Scan for the cell matching the given text and deliver its [X, Y] coordinate at center. 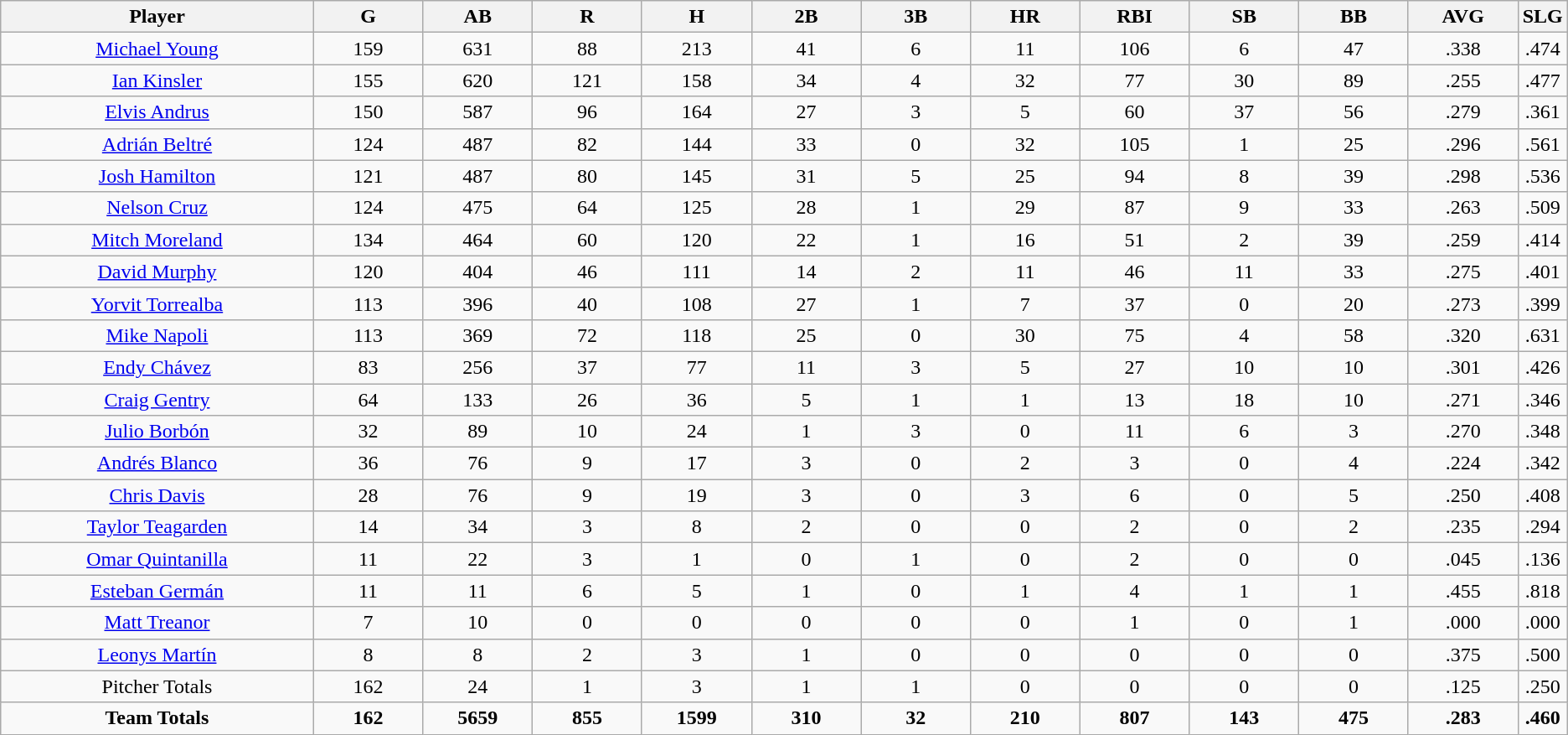
Ian Kinsler [157, 80]
158 [697, 80]
.283 [1462, 718]
.500 [1543, 655]
310 [806, 718]
Leonys Martín [157, 655]
111 [697, 272]
.298 [1462, 176]
118 [697, 335]
125 [697, 208]
H [697, 17]
396 [477, 303]
40 [588, 303]
18 [1245, 400]
17 [697, 463]
Esteban Germán [157, 591]
143 [1245, 718]
Endy Chávez [157, 367]
David Murphy [157, 272]
AVG [1462, 17]
.136 [1543, 559]
.561 [1543, 144]
.263 [1462, 208]
256 [477, 367]
.399 [1543, 303]
587 [477, 112]
SB [1245, 17]
Julio Borbón [157, 432]
.375 [1462, 655]
.045 [1462, 559]
HR [1025, 17]
105 [1134, 144]
3B [916, 17]
56 [1354, 112]
Player [157, 17]
210 [1025, 718]
.348 [1543, 432]
51 [1134, 240]
Josh Hamilton [157, 176]
620 [477, 80]
Omar Quintanilla [157, 559]
Craig Gentry [157, 400]
2B [806, 17]
.361 [1543, 112]
.455 [1462, 591]
88 [588, 49]
G [369, 17]
Chris Davis [157, 495]
.631 [1543, 335]
41 [806, 49]
.279 [1462, 112]
RBI [1134, 17]
.509 [1543, 208]
155 [369, 80]
82 [588, 144]
145 [697, 176]
47 [1354, 49]
144 [697, 144]
.294 [1543, 527]
855 [588, 718]
.474 [1543, 49]
.125 [1462, 686]
31 [806, 176]
Andrés Blanco [157, 463]
19 [697, 495]
BB [1354, 17]
.342 [1543, 463]
87 [1134, 208]
133 [477, 400]
.338 [1462, 49]
369 [477, 335]
.273 [1462, 303]
Mitch Moreland [157, 240]
150 [369, 112]
1599 [697, 718]
.477 [1543, 80]
164 [697, 112]
Michael Young [157, 49]
13 [1134, 400]
.224 [1462, 463]
.255 [1462, 80]
108 [697, 303]
.320 [1462, 335]
Yorvit Torrealba [157, 303]
5659 [477, 718]
159 [369, 49]
213 [697, 49]
.460 [1543, 718]
807 [1134, 718]
106 [1134, 49]
83 [369, 367]
.296 [1462, 144]
58 [1354, 335]
96 [588, 112]
Mike Napoli [157, 335]
404 [477, 272]
631 [477, 49]
.408 [1543, 495]
.414 [1543, 240]
26 [588, 400]
Team Totals [157, 718]
R [588, 17]
Nelson Cruz [157, 208]
134 [369, 240]
29 [1025, 208]
SLG [1543, 17]
20 [1354, 303]
.271 [1462, 400]
.301 [1462, 367]
16 [1025, 240]
.401 [1543, 272]
.259 [1462, 240]
.235 [1462, 527]
72 [588, 335]
AB [477, 17]
.818 [1543, 591]
.270 [1462, 432]
.426 [1543, 367]
.346 [1543, 400]
.275 [1462, 272]
Elvis Andrus [157, 112]
80 [588, 176]
.536 [1543, 176]
Taylor Teagarden [157, 527]
Adrián Beltré [157, 144]
94 [1134, 176]
Matt Treanor [157, 623]
464 [477, 240]
75 [1134, 335]
Pitcher Totals [157, 686]
